Find where the given text appears and provide that cell's center as (x, y) coordinate. 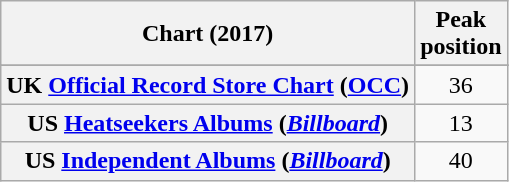
US Heatseekers Albums (Billboard) (208, 123)
40 (461, 161)
Peakposition (461, 34)
36 (461, 85)
13 (461, 123)
US Independent Albums (Billboard) (208, 161)
Chart (2017) (208, 34)
UK Official Record Store Chart (OCC) (208, 85)
